Return the (x, y) coordinate for the center point of the cell that contains the specified text.  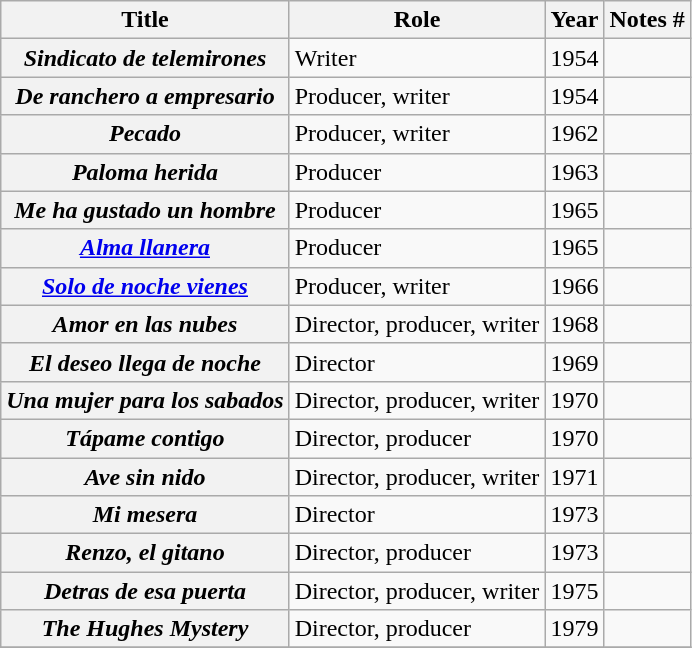
El deseo llega de noche (145, 362)
Title (145, 20)
1963 (574, 172)
Solo de noche vienes (145, 286)
1968 (574, 324)
Alma llanera (145, 248)
Tápame contigo (145, 438)
1962 (574, 134)
Role (417, 20)
Renzo, el gitano (145, 553)
Sindicato de telemirones (145, 58)
Una mujer para los sabados (145, 400)
Amor en las nubes (145, 324)
De ranchero a empresario (145, 96)
Writer (417, 58)
Paloma herida (145, 172)
Ave sin nido (145, 477)
1969 (574, 362)
1979 (574, 629)
1975 (574, 591)
1971 (574, 477)
Notes # (647, 20)
Detras de esa puerta (145, 591)
Pecado (145, 134)
1966 (574, 286)
The Hughes Mystery (145, 629)
Mi mesera (145, 515)
Me ha gustado un hombre (145, 210)
Year (574, 20)
